Output the [x, y] coordinate of the center of the cell containing the given text.  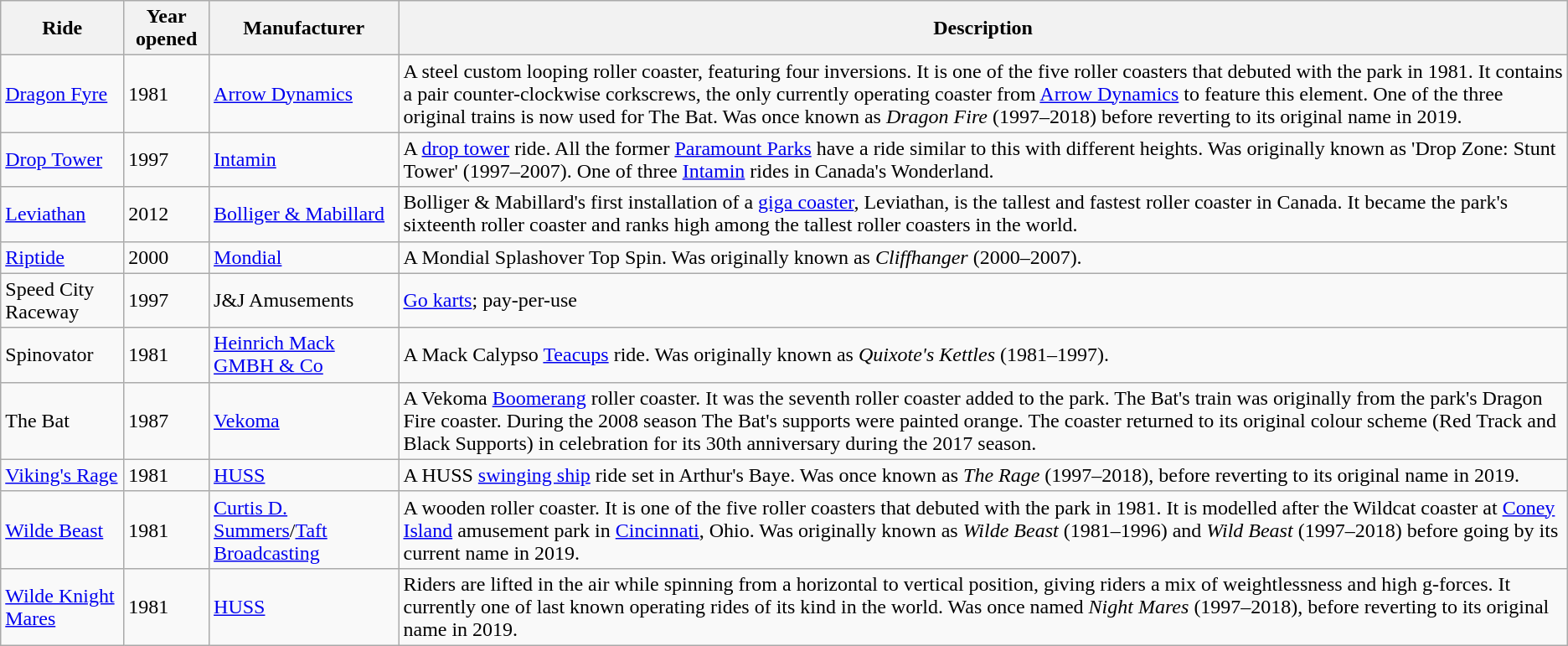
Wilde Knight Mares [62, 607]
Drop Tower [62, 159]
Speed City Raceway [62, 300]
Spinovator [62, 355]
Mondial [304, 257]
A Mondial Splashover Top Spin. Was originally known as Cliffhanger (2000–2007). [983, 257]
1987 [167, 421]
Dragon Fyre [62, 94]
Vekoma [304, 421]
Go karts; pay-per-use [983, 300]
The Bat [62, 421]
Heinrich Mack GMBH & Co [304, 355]
A Mack Calypso Teacups ride. Was originally known as Quixote's Kettles (1981–1997). [983, 355]
Leviathan [62, 214]
Description [983, 28]
A HUSS swinging ship ride set in Arthur's Baye. Was once known as The Rage (1997–2018), before reverting to its original name in 2019. [983, 475]
Curtis D. Summers/Taft Broadcasting [304, 530]
Wilde Beast [62, 530]
Bolliger & Mabillard [304, 214]
2000 [167, 257]
Year opened [167, 28]
Intamin [304, 159]
Ride [62, 28]
Viking's Rage [62, 475]
Riptide [62, 257]
Arrow Dynamics [304, 94]
Manufacturer [304, 28]
J&J Amusements [304, 300]
2012 [167, 214]
